For the text-containing cell, return its midpoint in (x, y) coordinate format. 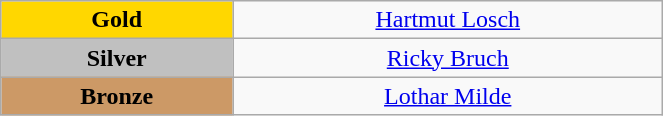
Gold (117, 20)
Ricky Bruch (448, 58)
Bronze (117, 96)
Silver (117, 58)
Lothar Milde (448, 96)
Hartmut Losch (448, 20)
